Extract the [x, y] coordinate from the center of the cell holding the provided text.  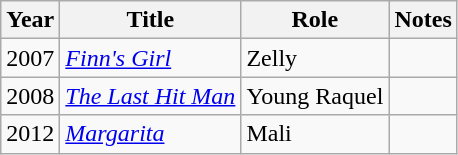
Mali [315, 134]
2012 [30, 134]
Young Raquel [315, 96]
Margarita [150, 134]
The Last Hit Man [150, 96]
Zelly [315, 58]
Role [315, 20]
2007 [30, 58]
Title [150, 20]
Notes [423, 20]
Year [30, 20]
Finn's Girl [150, 58]
2008 [30, 96]
